Extract the [x, y] coordinate from the center of the cell holding the provided text.  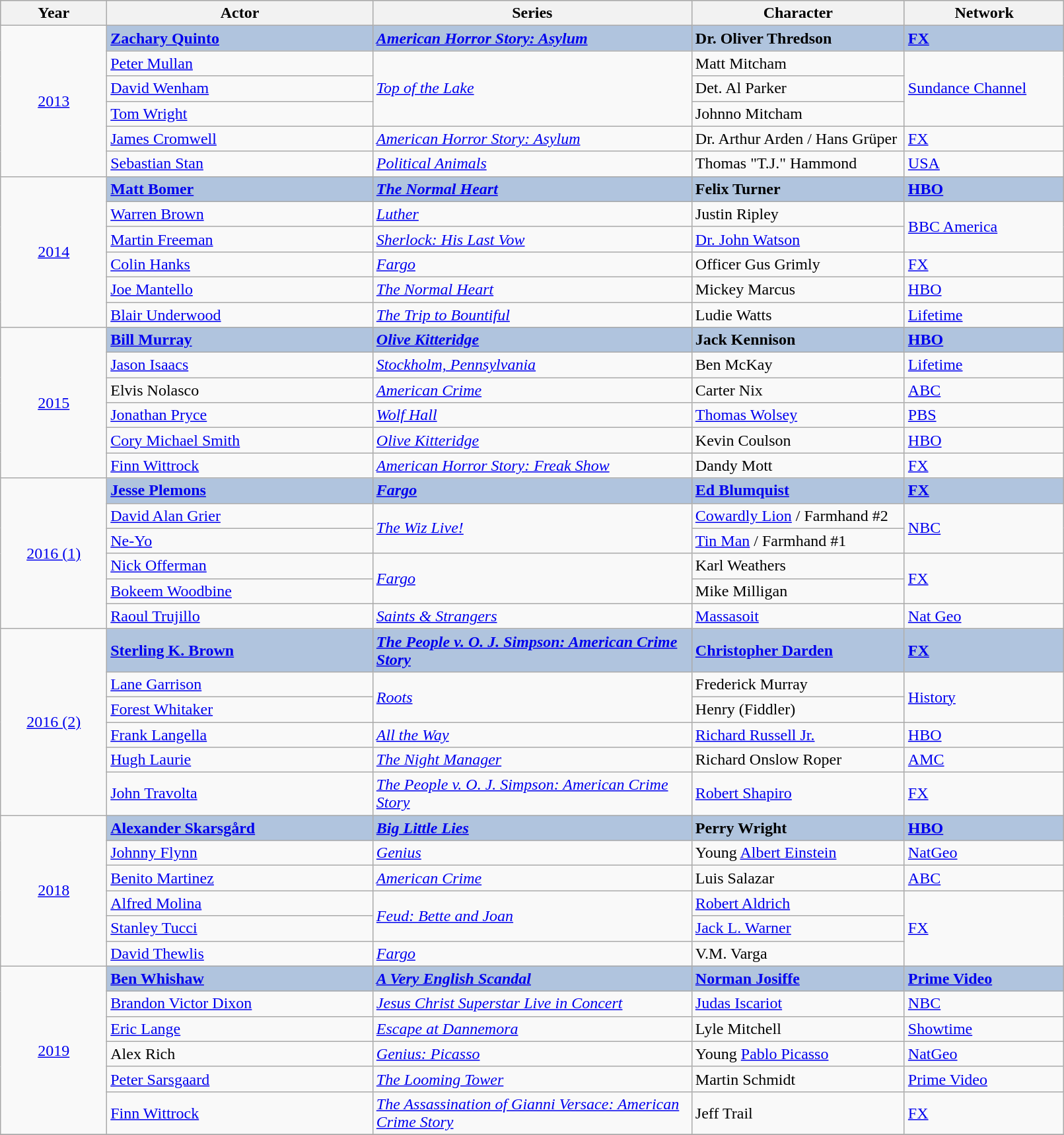
Nick Offerman [240, 566]
Luis Salazar [798, 878]
The Night Manager [532, 760]
James Cromwell [240, 139]
Brandon Victor Dixon [240, 1004]
The Wiz Live! [532, 528]
Jason Isaacs [240, 365]
USA [984, 164]
Kevin Coulson [798, 440]
All the Way [532, 735]
Henry (Fiddler) [798, 709]
2014 [54, 252]
Network [984, 13]
Sundance Channel [984, 88]
Peter Sarsgaard [240, 1079]
Felix Turner [798, 189]
Jesus Christ Superstar Live in Concert [532, 1004]
Year [54, 13]
Raoul Trujillo [240, 616]
Stanley Tucci [240, 928]
American Horror Story: Freak Show [532, 465]
Top of the Lake [532, 88]
Ne-Yo [240, 541]
Young Pablo Picasso [798, 1054]
Benito Martinez [240, 878]
Jonathan Pryce [240, 415]
AMC [984, 760]
Cory Michael Smith [240, 440]
Actor [240, 13]
Robert Aldrich [798, 903]
Blair Underwood [240, 315]
Justin Ripley [798, 214]
Thomas "T.J." Hammond [798, 164]
Carter Nix [798, 390]
Tom Wright [240, 114]
Sterling K. Brown [240, 650]
Roots [532, 697]
Zachary Quinto [240, 38]
Genius [532, 853]
Elvis Nolasco [240, 390]
Bill Murray [240, 340]
Robert Shapiro [798, 794]
Feud: Bette and Joan [532, 916]
BBC America [984, 226]
Dr. Oliver Thredson [798, 38]
The Looming Tower [532, 1079]
Mike Milligan [798, 591]
Jeff Trail [798, 1113]
Eric Lange [240, 1029]
Dr. Arthur Arden / Hans Grüper [798, 139]
Young Albert Einstein [798, 853]
David Alan Grier [240, 516]
Karl Weathers [798, 566]
The Assassination of Gianni Versace: American Crime Story [532, 1113]
Matt Bomer [240, 189]
History [984, 697]
V.M. Varga [798, 953]
David Thewlis [240, 953]
Lyle Mitchell [798, 1029]
Norman Josiffe [798, 979]
Ben McKay [798, 365]
Escape at Dannemora [532, 1029]
Dandy Mott [798, 465]
Showtime [984, 1029]
Det. Al Parker [798, 88]
Hugh Laurie [240, 760]
Massasoit [798, 616]
Bokeem Woodbine [240, 591]
Richard Onslow Roper [798, 760]
Judas Iscariot [798, 1004]
Ludie Watts [798, 315]
Officer Gus Grimly [798, 264]
Johnno Mitcham [798, 114]
Matt Mitcham [798, 63]
Dr. John Watson [798, 239]
Nat Geo [984, 616]
2015 [54, 403]
Johnny Flynn [240, 853]
Frederick Murray [798, 684]
Warren Brown [240, 214]
Stockholm, Pennsylvania [532, 365]
Jesse Plemons [240, 491]
2013 [54, 101]
Character [798, 13]
Luther [532, 214]
2019 [54, 1050]
Ben Whishaw [240, 979]
Genius: Picasso [532, 1054]
Tin Man / Farmhand #1 [798, 541]
2018 [54, 891]
Alexander Skarsgård [240, 828]
David Wenham [240, 88]
A Very English Scandal [532, 979]
Jack Kennison [798, 340]
Sherlock: His Last Vow [532, 239]
Ed Blumquist [798, 491]
Alfred Molina [240, 903]
Martin Schmidt [798, 1079]
Jack L. Warner [798, 928]
Joe Mantello [240, 289]
Sebastian Stan [240, 164]
Thomas Wolsey [798, 415]
Saints & Strangers [532, 616]
Cowardly Lion / Farmhand #2 [798, 516]
Colin Hanks [240, 264]
Frank Langella [240, 735]
Christopher Darden [798, 650]
PBS [984, 415]
Alex Rich [240, 1054]
Big Little Lies [532, 828]
2016 (2) [54, 722]
Lane Garrison [240, 684]
Mickey Marcus [798, 289]
Perry Wright [798, 828]
2016 (1) [54, 553]
Political Animals [532, 164]
John Travolta [240, 794]
Martin Freeman [240, 239]
Series [532, 13]
Forest Whitaker [240, 709]
Richard Russell Jr. [798, 735]
Wolf Hall [532, 415]
Peter Mullan [240, 63]
The Trip to Bountiful [532, 315]
